Scan for the cell matching the given text and deliver its (X, Y) coordinate at center. 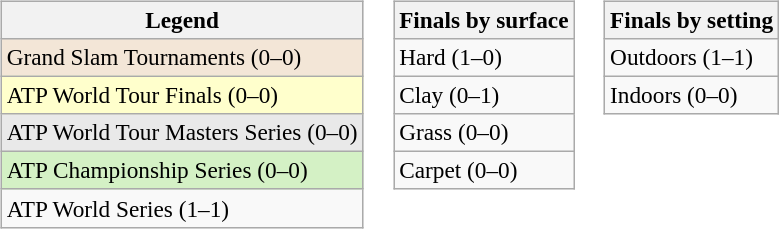
Finals by setting (692, 20)
Grass (0–0) (484, 133)
ATP Championship Series (0–0) (182, 171)
Finals by surface (484, 20)
Legend (182, 20)
Grand Slam Tournaments (0–0) (182, 57)
Outdoors (1–1) (692, 57)
Clay (0–1) (484, 95)
Carpet (0–0) (484, 171)
Hard (1–0) (484, 57)
ATP World Tour Masters Series (0–0) (182, 133)
ATP World Series (1–1) (182, 208)
Indoors (0–0) (692, 95)
ATP World Tour Finals (0–0) (182, 95)
